Return the (X, Y) coordinate for the center point of the cell that contains the specified text.  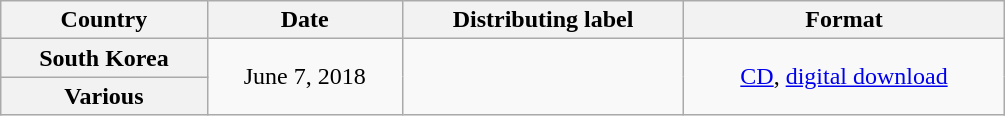
South Korea (104, 58)
Various (104, 96)
Format (844, 20)
June 7, 2018 (304, 77)
CD, digital download (844, 77)
Date (304, 20)
Country (104, 20)
Distributing label (542, 20)
